Identify which cell holds the provided text, then report its [x, y] central coordinate. 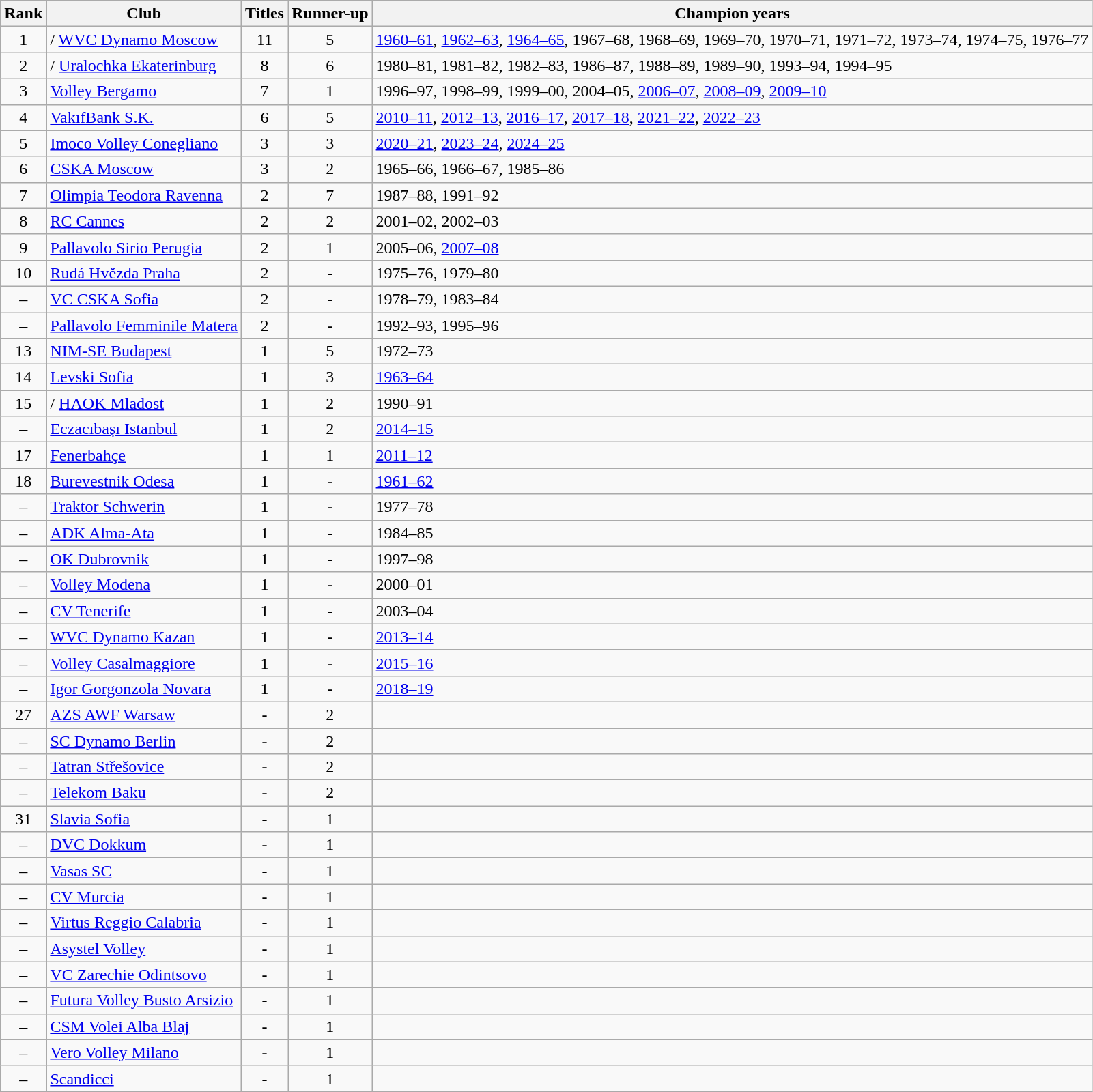
2001–02, 2002–03 [732, 221]
1997–98 [732, 559]
2005–06, 2007–08 [732, 247]
Rank [23, 14]
10 [23, 273]
Pallavolo Sirio Perugia [144, 247]
13 [23, 351]
Club [144, 14]
Volley Casalmaggiore [144, 663]
RC Cannes [144, 221]
NIM-SE Budapest [144, 351]
Pallavolo Femminile Matera [144, 326]
2011–12 [732, 455]
2013–14 [732, 637]
Futura Volley Busto Arsizio [144, 1001]
1980–81, 1981–82, 1982–83, 1986–87, 1988–89, 1989–90, 1993–94, 1994–95 [732, 66]
Burevestnik Odesa [144, 481]
31 [23, 819]
WVC Dynamo Kazan [144, 637]
Tatran Střešovice [144, 767]
Imoco Volley Conegliano [144, 143]
VakıfBank S.K. [144, 117]
Runner-up [330, 14]
11 [265, 40]
1963–64 [732, 377]
DVC Dokkum [144, 845]
2018–19 [732, 689]
2010–11, 2012–13, 2016–17, 2017–18, 2021–22, 2022–23 [732, 117]
Traktor Schwerin [144, 507]
2003–04 [732, 611]
Vasas SC [144, 871]
VC CSKA Sofia [144, 299]
1978–79, 1983–84 [732, 299]
2015–16 [732, 663]
Champion years [732, 14]
1992–93, 1995–96 [732, 326]
CSKA Moscow [144, 169]
VC Zarechie Odintsovo [144, 975]
1987–88, 1991–92 [732, 195]
AZS AWF Warsaw [144, 715]
Volley Bergamo [144, 91]
CV Tenerife [144, 611]
Scandicci [144, 1078]
/ Uralochka Ekaterinburg [144, 66]
Rudá Hvězda Praha [144, 273]
Asystel Volley [144, 949]
14 [23, 377]
17 [23, 455]
1965–66, 1966–67, 1985–86 [732, 169]
2000–01 [732, 585]
ADK Alma-Ata [144, 533]
1984–85 [732, 533]
Fenerbahçe [144, 455]
18 [23, 481]
CSM Volei Alba Blaj [144, 1026]
/ HAOK Mladost [144, 403]
2020–21, 2023–24, 2024–25 [732, 143]
15 [23, 403]
1961–62 [732, 481]
2014–15 [732, 429]
Vero Volley Milano [144, 1052]
1977–78 [732, 507]
Slavia Sofia [144, 819]
1972–73 [732, 351]
Volley Modena [144, 585]
27 [23, 715]
/ WVC Dynamo Moscow [144, 40]
OK Dubrovnik [144, 559]
4 [23, 117]
Titles [265, 14]
Eczacıbaşı Istanbul [144, 429]
1975–76, 1979–80 [732, 273]
1990–91 [732, 403]
Igor Gorgonzola Novara [144, 689]
Telekom Baku [144, 793]
CV Murcia [144, 897]
Virtus Reggio Calabria [144, 923]
1960–61, 1962–63, 1964–65, 1967–68, 1968–69, 1969–70, 1970–71, 1971–72, 1973–74, 1974–75, 1976–77 [732, 40]
9 [23, 247]
Olimpia Teodora Ravenna [144, 195]
Levski Sofia [144, 377]
SC Dynamo Berlin [144, 741]
1996–97, 1998–99, 1999–00, 2004–05, 2006–07, 2008–09, 2009–10 [732, 91]
